Find where the given text appears and provide that cell's center as [x, y] coordinate. 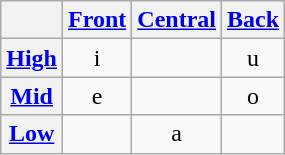
o [254, 96]
Central [177, 20]
Front [98, 20]
i [98, 58]
e [98, 96]
Mid [32, 96]
Back [254, 20]
a [177, 134]
Low [32, 134]
High [32, 58]
u [254, 58]
